From the cell containing the given text, extract its center point as [X, Y] coordinate. 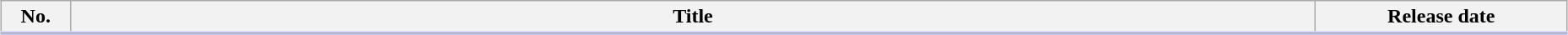
Release date [1441, 17]
Title [693, 17]
No. [35, 17]
